Scan for the cell matching the given text and deliver its [x, y] coordinate at center. 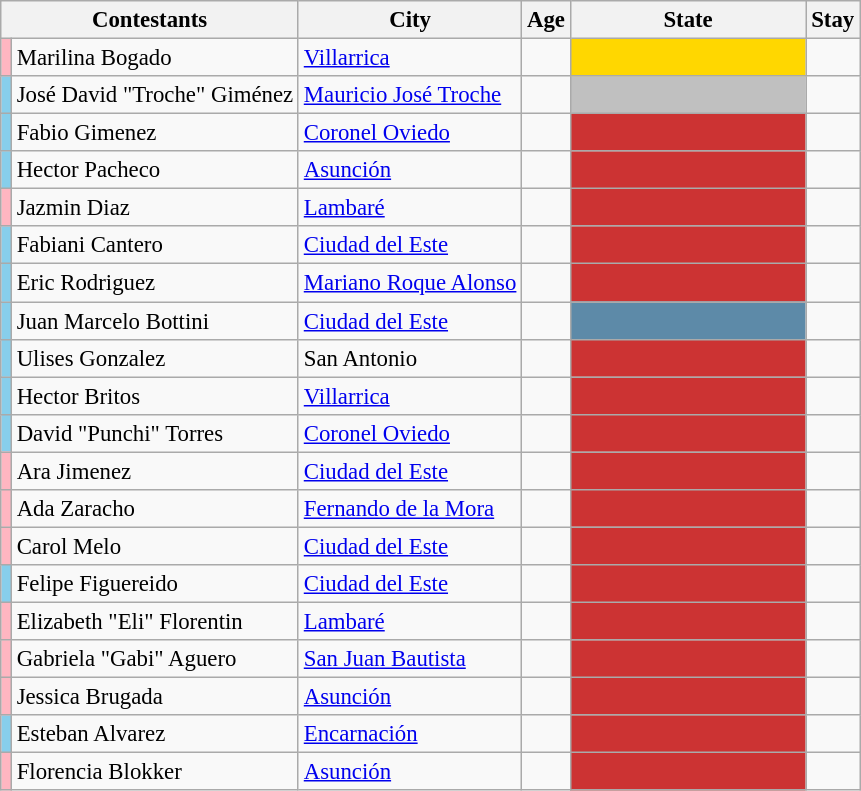
Hector Pacheco [154, 170]
Fernando de la Mora [410, 509]
San Juan Bautista [410, 659]
Ulises Gonzalez [154, 358]
State [688, 20]
Mauricio José Troche [410, 95]
San Antonio [410, 358]
Carol Melo [154, 546]
Eric Rodriguez [154, 283]
Gabriela "Gabi" Aguero [154, 659]
Felipe Figuereido [154, 584]
Fabio Gimenez [154, 133]
Elizabeth "Eli" Florentin [154, 621]
Esteban Alvarez [154, 734]
Mariano Roque Alonso [410, 283]
Jessica Brugada [154, 697]
Fabiani Cantero [154, 245]
José David "Troche" Giménez [154, 95]
Encarnación [410, 734]
David "Punchi" Torres [154, 433]
Contestants [150, 20]
Stay [833, 20]
Florencia Blokker [154, 772]
Age [546, 20]
Juan Marcelo Bottini [154, 321]
Ara Jimenez [154, 471]
Ada Zaracho [154, 509]
Hector Britos [154, 396]
City [410, 20]
Jazmin Diaz [154, 208]
Marilina Bogado [154, 58]
